Find where the given text appears and provide that cell's center as [x, y] coordinate. 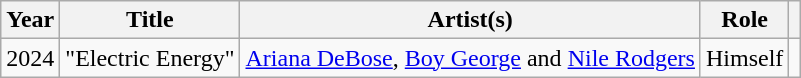
Ariana DeBose, Boy George and Nile Rodgers [470, 58]
Role [744, 20]
Title [150, 20]
2024 [30, 58]
Year [30, 20]
"Electric Energy" [150, 58]
Himself [744, 58]
Artist(s) [470, 20]
